Identify which cell holds the provided text, then report its [x, y] central coordinate. 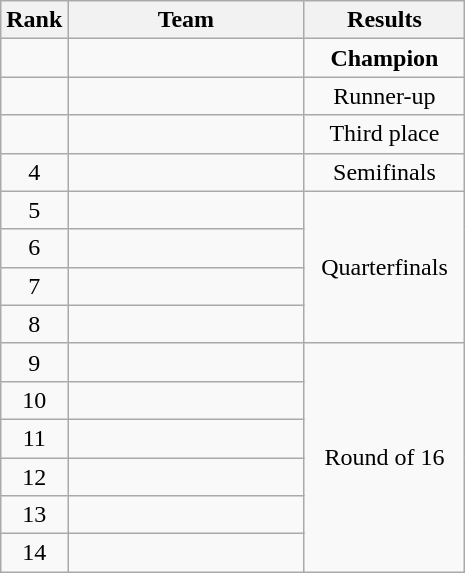
Runner-up [384, 96]
Quarterfinals [384, 267]
7 [34, 286]
Results [384, 20]
13 [34, 515]
8 [34, 324]
Round of 16 [384, 457]
Team [186, 20]
10 [34, 400]
6 [34, 248]
12 [34, 477]
Champion [384, 58]
Third place [384, 134]
9 [34, 362]
11 [34, 438]
14 [34, 553]
Rank [34, 20]
4 [34, 172]
Semifinals [384, 172]
5 [34, 210]
